Return the (X, Y) coordinate for the center point of the cell that contains the specified text.  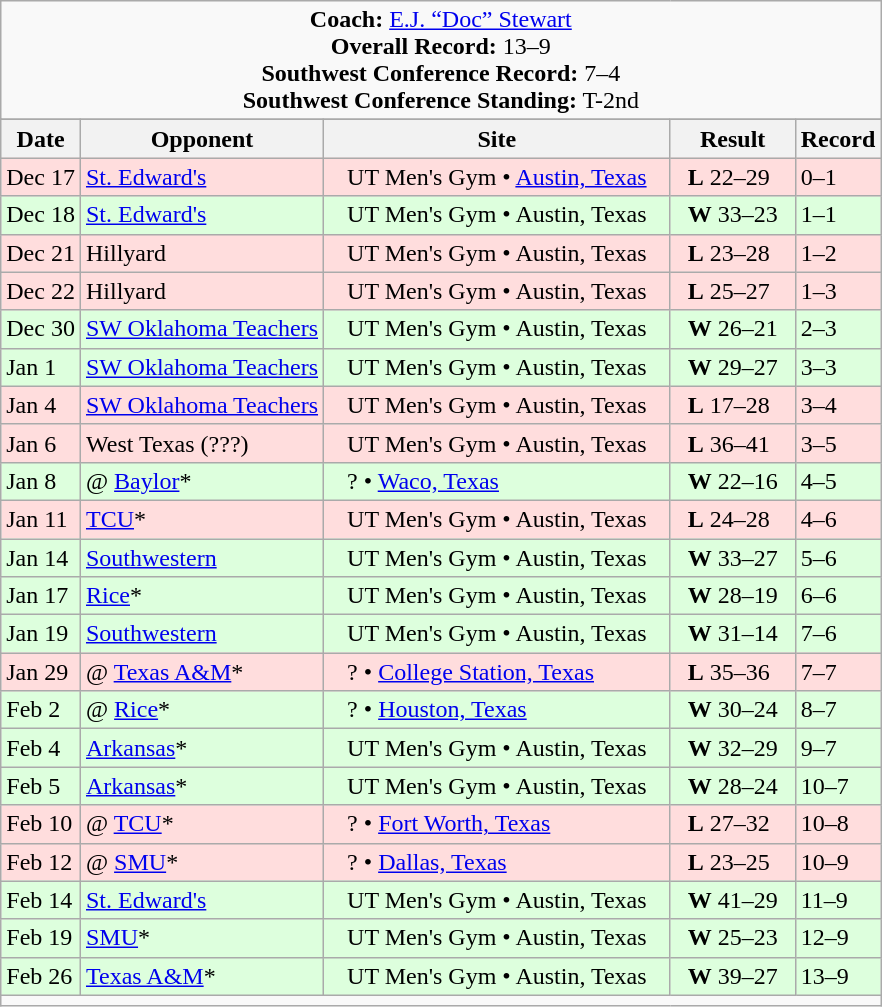
Result (732, 139)
@ SMU* (202, 862)
@ Texas A&M* (202, 672)
W 30–24 (732, 710)
W 39–27 (732, 976)
W 29–27 (732, 367)
Dec 22 (41, 291)
? • Fort Worth, Texas (498, 824)
Jan 1 (41, 367)
L 36–41 (732, 443)
13–9 (838, 976)
Dec 17 (41, 177)
Jan 29 (41, 672)
SMU* (202, 938)
? • Waco, Texas (498, 481)
Feb 5 (41, 786)
3–5 (838, 443)
3–4 (838, 405)
9–7 (838, 748)
Feb 19 (41, 938)
W 26–21 (732, 329)
L 25–27 (732, 291)
Jan 8 (41, 481)
1–1 (838, 215)
Jan 6 (41, 443)
4–6 (838, 519)
10–7 (838, 786)
Feb 12 (41, 862)
@ Baylor* (202, 481)
0–1 (838, 177)
6–6 (838, 596)
Coach: E.J. “Doc” StewartOverall Record: 13–9Southwest Conference Record: 7–4Southwest Conference Standing: T-2nd (441, 60)
W 41–29 (732, 900)
1–2 (838, 253)
L 22–29 (732, 177)
L 24–28 (732, 519)
Jan 11 (41, 519)
Dec 30 (41, 329)
10–8 (838, 824)
Feb 26 (41, 976)
Jan 17 (41, 596)
W 28–24 (732, 786)
W 28–19 (732, 596)
4–5 (838, 481)
1–3 (838, 291)
Jan 4 (41, 405)
Site (498, 139)
8–7 (838, 710)
L 17–28 (732, 405)
Feb 14 (41, 900)
Texas A&M* (202, 976)
Dec 21 (41, 253)
2–3 (838, 329)
10–9 (838, 862)
? • Dallas, Texas (498, 862)
12–9 (838, 938)
Rice* (202, 596)
? • College Station, Texas (498, 672)
TCU* (202, 519)
W 33–27 (732, 557)
Feb 2 (41, 710)
7–6 (838, 634)
5–6 (838, 557)
Record (838, 139)
Date (41, 139)
L 23–25 (732, 862)
West Texas (???) (202, 443)
? • Houston, Texas (498, 710)
Dec 18 (41, 215)
Jan 19 (41, 634)
W 32–29 (732, 748)
11–9 (838, 900)
Opponent (202, 139)
L 27–32 (732, 824)
@ TCU* (202, 824)
3–3 (838, 367)
W 33–23 (732, 215)
7–7 (838, 672)
L 35–36 (732, 672)
W 25–23 (732, 938)
Jan 14 (41, 557)
Feb 4 (41, 748)
Feb 10 (41, 824)
@ Rice* (202, 710)
W 31–14 (732, 634)
L 23–28 (732, 253)
W 22–16 (732, 481)
